Provide the [X, Y] coordinate of the cell's center where the given text is located.  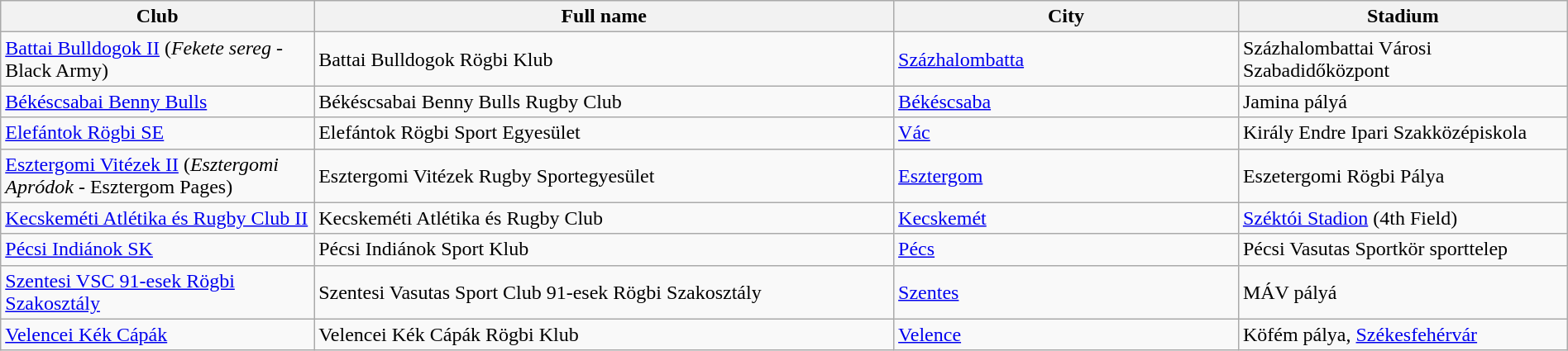
Esztergom [1067, 175]
Széktói Stadion (4th Field) [1403, 218]
Kecskemét [1067, 218]
Szentes [1067, 292]
Battai Bulldogok II (Fekete sereg - Black Army) [157, 59]
Jamina pályá [1403, 102]
Elefántok Rögbi SE [157, 133]
Békéscsabai Benny Bulls Rugby Club [604, 102]
Szentesi Vasutas Sport Club 91-esek Rögbi Szakosztály [604, 292]
Pécsi Indiánok SK [157, 249]
Battai Bulldogok Rögbi Klub [604, 59]
Velence [1067, 334]
MÁV pályá [1403, 292]
Kecskeméti Atlétika és Rugby Club II [157, 218]
Velencei Kék Cápák Rögbi Klub [604, 334]
Elefántok Rögbi Sport Egyesület [604, 133]
Békéscsabai Benny Bulls [157, 102]
Velencei Kék Cápák [157, 334]
Köfém pálya, Székesfehérvár [1403, 334]
Király Endre Ipari Szakközépiskola [1403, 133]
Stadium [1403, 17]
Százhalombatta [1067, 59]
Szentesi VSC 91-esek Rögbi Szakosztály [157, 292]
Vác [1067, 133]
Kecskeméti Atlétika és Rugby Club [604, 218]
Full name [604, 17]
Pécs [1067, 249]
Pécsi Indiánok Sport Klub [604, 249]
City [1067, 17]
Esztergomi Vitézek II (Esztergomi Apródok - Esztergom Pages) [157, 175]
Club [157, 17]
Békéscsaba [1067, 102]
Pécsi Vasutas Sportkör sporttelep [1403, 249]
Százhalombattai Városi Szabadidőközpont [1403, 59]
Eszetergomi Rögbi Pálya [1403, 175]
Esztergomi Vitézek Rugby Sportegyesület [604, 175]
